Pinpoint the cell where the given text exists, returning its (X, Y) midpoint coordinate. 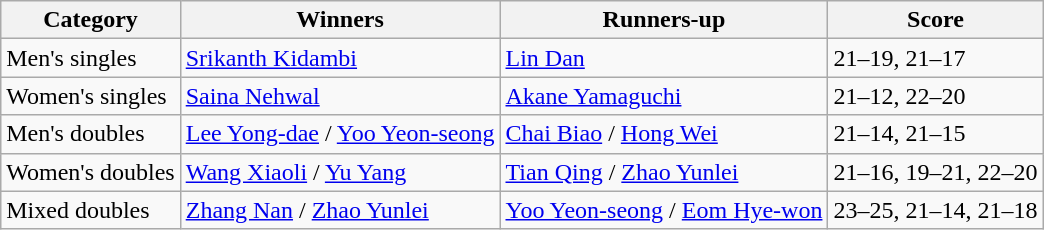
Lin Dan (664, 58)
21–14, 21–15 (936, 134)
Saina Nehwal (340, 96)
21–16, 19–21, 22–20 (936, 172)
Men's doubles (90, 134)
Lee Yong-dae / Yoo Yeon-seong (340, 134)
Runners-up (664, 20)
Winners (340, 20)
Srikanth Kidambi (340, 58)
Men's singles (90, 58)
Akane Yamaguchi (664, 96)
Category (90, 20)
Women's doubles (90, 172)
Yoo Yeon-seong / Eom Hye-won (664, 210)
Wang Xiaoli / Yu Yang (340, 172)
21–12, 22–20 (936, 96)
Tian Qing / Zhao Yunlei (664, 172)
Mixed doubles (90, 210)
Score (936, 20)
23–25, 21–14, 21–18 (936, 210)
21–19, 21–17 (936, 58)
Zhang Nan / Zhao Yunlei (340, 210)
Chai Biao / Hong Wei (664, 134)
Women's singles (90, 96)
